Determine the [x, y] coordinate at the center of the cell enclosing the given text.  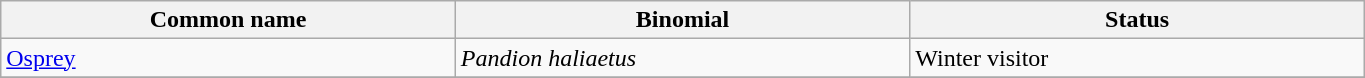
Common name [228, 20]
Osprey [228, 58]
Pandion haliaetus [682, 58]
Status [1138, 20]
Winter visitor [1138, 58]
Binomial [682, 20]
